Determine the [x, y] coordinate at the center of the cell enclosing the given text.  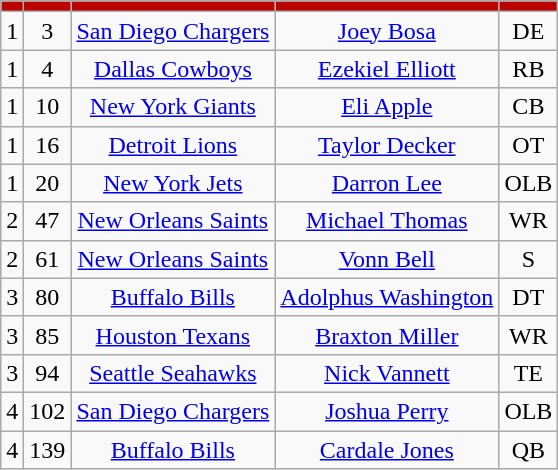
Vonn Bell [387, 259]
RB [528, 69]
Eli Apple [387, 107]
OT [528, 145]
80 [48, 297]
47 [48, 221]
QB [528, 449]
85 [48, 335]
Taylor Decker [387, 145]
Joshua Perry [387, 411]
CB [528, 107]
61 [48, 259]
Adolphus Washington [387, 297]
TE [528, 373]
20 [48, 183]
Houston Texans [173, 335]
Detroit Lions [173, 145]
DE [528, 31]
10 [48, 107]
Cardale Jones [387, 449]
102 [48, 411]
139 [48, 449]
Michael Thomas [387, 221]
94 [48, 373]
S [528, 259]
New York Giants [173, 107]
Dallas Cowboys [173, 69]
16 [48, 145]
Seattle Seahawks [173, 373]
Darron Lee [387, 183]
Joey Bosa [387, 31]
Braxton Miller [387, 335]
New York Jets [173, 183]
Nick Vannett [387, 373]
DT [528, 297]
Ezekiel Elliott [387, 69]
